Find where the given text appears and provide that cell's center as [x, y] coordinate. 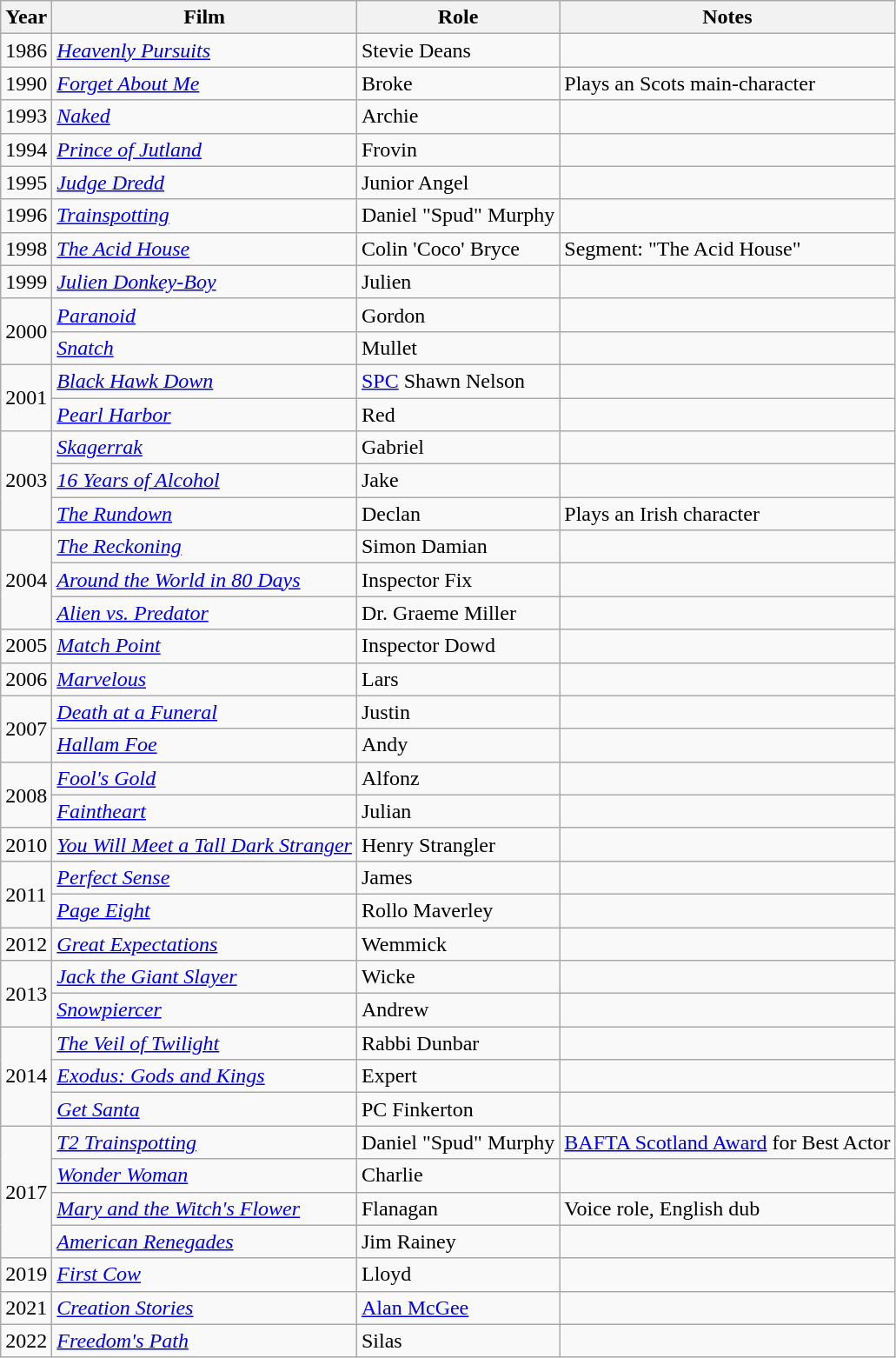
Inspector Fix [457, 580]
PC Finkerton [457, 1109]
1993 [26, 116]
Andy [457, 745]
16 Years of Alcohol [205, 481]
2013 [26, 994]
Fool's Gold [205, 778]
Wonder Woman [205, 1175]
2006 [26, 679]
2000 [26, 331]
The Veil of Twilight [205, 1043]
2001 [26, 397]
1986 [26, 50]
1990 [26, 83]
Dr. Graeme Miller [457, 613]
Perfect Sense [205, 877]
2003 [26, 481]
Heavenly Pursuits [205, 50]
Rabbi Dunbar [457, 1043]
Plays an Scots main-character [727, 83]
1996 [26, 216]
The Acid House [205, 249]
Judge Dredd [205, 183]
Rollo Maverley [457, 910]
2022 [26, 1341]
Alien vs. Predator [205, 613]
Segment: "The Acid House" [727, 249]
Faintheart [205, 811]
Hallam Foe [205, 745]
Great Expectations [205, 943]
1999 [26, 282]
American Renegades [205, 1242]
2005 [26, 646]
1995 [26, 183]
The Reckoning [205, 547]
BAFTA Scotland Award for Best Actor [727, 1142]
Death at a Funeral [205, 712]
Mary and the Witch's Flower [205, 1208]
Pearl Harbor [205, 415]
Archie [457, 116]
Lars [457, 679]
2008 [26, 795]
1994 [26, 150]
Red [457, 415]
First Cow [205, 1275]
Lloyd [457, 1275]
Declan [457, 514]
Plays an Irish character [727, 514]
Colin 'Coco' Bryce [457, 249]
Mullet [457, 348]
2011 [26, 894]
Jim Rainey [457, 1242]
The Rundown [205, 514]
Alfonz [457, 778]
Marvelous [205, 679]
2021 [26, 1308]
Around the World in 80 Days [205, 580]
Voice role, English dub [727, 1208]
Page Eight [205, 910]
Simon Damian [457, 547]
Year [26, 17]
Film [205, 17]
1998 [26, 249]
Jake [457, 481]
Junior Angel [457, 183]
Silas [457, 1341]
Frovin [457, 150]
Flanagan [457, 1208]
2019 [26, 1275]
Skagerrak [205, 448]
Snatch [205, 348]
Get Santa [205, 1109]
You Will Meet a Tall Dark Stranger [205, 844]
Trainspotting [205, 216]
Gordon [457, 315]
Black Hawk Down [205, 381]
SPC Shawn Nelson [457, 381]
James [457, 877]
Henry Strangler [457, 844]
Prince of Jutland [205, 150]
2010 [26, 844]
Notes [727, 17]
Forget About Me [205, 83]
2004 [26, 580]
Expert [457, 1076]
T2 Trainspotting [205, 1142]
Julian [457, 811]
Julien Donkey-Boy [205, 282]
Stevie Deans [457, 50]
Role [457, 17]
2014 [26, 1076]
2007 [26, 729]
Freedom's Path [205, 1341]
Alan McGee [457, 1308]
Creation Stories [205, 1308]
Wemmick [457, 943]
Andrew [457, 1010]
2012 [26, 943]
Snowpiercer [205, 1010]
Paranoid [205, 315]
Justin [457, 712]
Charlie [457, 1175]
Gabriel [457, 448]
Broke [457, 83]
Julien [457, 282]
Inspector Dowd [457, 646]
Match Point [205, 646]
Jack the Giant Slayer [205, 977]
Wicke [457, 977]
2017 [26, 1192]
Exodus: Gods and Kings [205, 1076]
Naked [205, 116]
